Identify which cell holds the provided text, then report its [x, y] central coordinate. 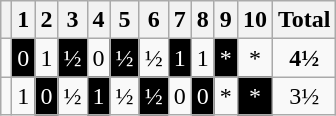
7 [180, 20]
8 [202, 20]
Total [304, 20]
3 [72, 20]
3½ [304, 96]
4 [98, 20]
10 [254, 20]
4½ [304, 58]
5 [124, 20]
9 [226, 20]
2 [46, 20]
6 [154, 20]
